For the text-containing cell, return its midpoint in [X, Y] coordinate format. 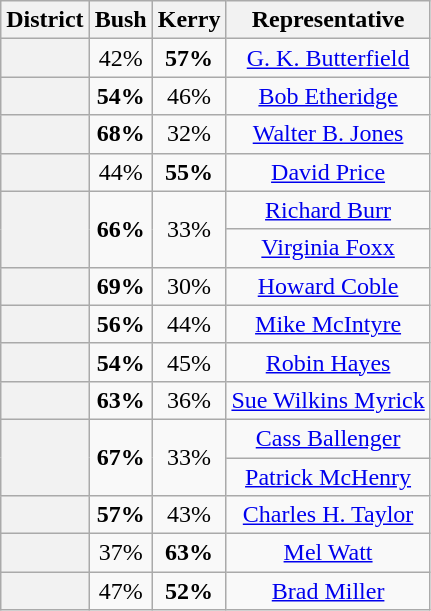
Howard Coble [328, 286]
67% [120, 457]
Representative [328, 20]
Walter B. Jones [328, 134]
Bush [120, 20]
Cass Ballenger [328, 438]
Virginia Foxx [328, 248]
David Price [328, 172]
37% [120, 553]
30% [189, 286]
55% [189, 172]
Mike McIntyre [328, 324]
47% [120, 591]
36% [189, 400]
Brad Miller [328, 591]
69% [120, 286]
52% [189, 591]
Sue Wilkins Myrick [328, 400]
Patrick McHenry [328, 477]
32% [189, 134]
Robin Hayes [328, 362]
46% [189, 96]
Bob Etheridge [328, 96]
45% [189, 362]
42% [120, 58]
G. K. Butterfield [328, 58]
Kerry [189, 20]
56% [120, 324]
66% [120, 229]
District [45, 20]
Mel Watt [328, 553]
Charles H. Taylor [328, 515]
43% [189, 515]
68% [120, 134]
Richard Burr [328, 210]
